Determine the [X, Y] coordinate at the center of the cell enclosing the given text.  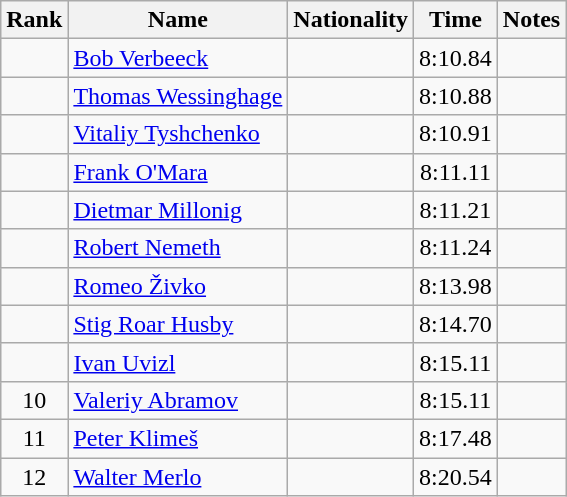
Peter Klimeš [178, 438]
Thomas Wessinghage [178, 96]
8:17.48 [456, 438]
10 [34, 400]
8:11.11 [456, 172]
Notes [531, 20]
Dietmar Millonig [178, 210]
Bob Verbeeck [178, 58]
Stig Roar Husby [178, 324]
Time [456, 20]
Romeo Živko [178, 286]
8:11.21 [456, 210]
Vitaliy Tyshchenko [178, 134]
Rank [34, 20]
8:14.70 [456, 324]
8:10.88 [456, 96]
11 [34, 438]
8:20.54 [456, 477]
8:10.91 [456, 134]
Nationality [351, 20]
Name [178, 20]
Frank O'Mara [178, 172]
Walter Merlo [178, 477]
12 [34, 477]
8:13.98 [456, 286]
Ivan Uvizl [178, 362]
8:10.84 [456, 58]
Robert Nemeth [178, 248]
Valeriy Abramov [178, 400]
8:11.24 [456, 248]
